From the cell containing the given text, extract its center point as (X, Y) coordinate. 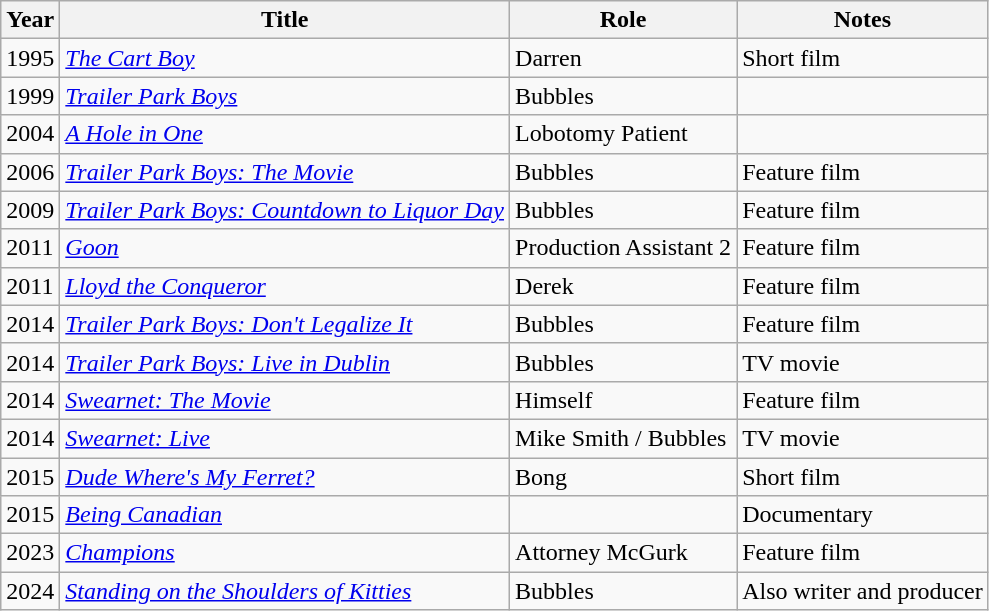
Trailer Park Boys: The Movie (285, 172)
1999 (30, 96)
Attorney McGurk (624, 553)
Notes (863, 20)
Also writer and producer (863, 591)
Lloyd the Conqueror (285, 286)
Trailer Park Boys: Countdown to Liquor Day (285, 210)
Trailer Park Boys: Live in Dublin (285, 362)
Derek (624, 286)
2004 (30, 134)
2006 (30, 172)
Documentary (863, 515)
Goon (285, 248)
2009 (30, 210)
1995 (30, 58)
Himself (624, 400)
Swearnet: Live (285, 438)
Lobotomy Patient (624, 134)
Year (30, 20)
The Cart Boy (285, 58)
Dude Where's My Ferret? (285, 477)
Trailer Park Boys (285, 96)
Standing on the Shoulders of Kitties (285, 591)
2024 (30, 591)
Darren (624, 58)
Champions (285, 553)
Bong (624, 477)
Trailer Park Boys: Don't Legalize It (285, 324)
Role (624, 20)
Being Canadian (285, 515)
2023 (30, 553)
Swearnet: The Movie (285, 400)
Title (285, 20)
Production Assistant 2 (624, 248)
A Hole in One (285, 134)
Mike Smith / Bubbles (624, 438)
